Scan for the cell matching the given text and deliver its (X, Y) coordinate at center. 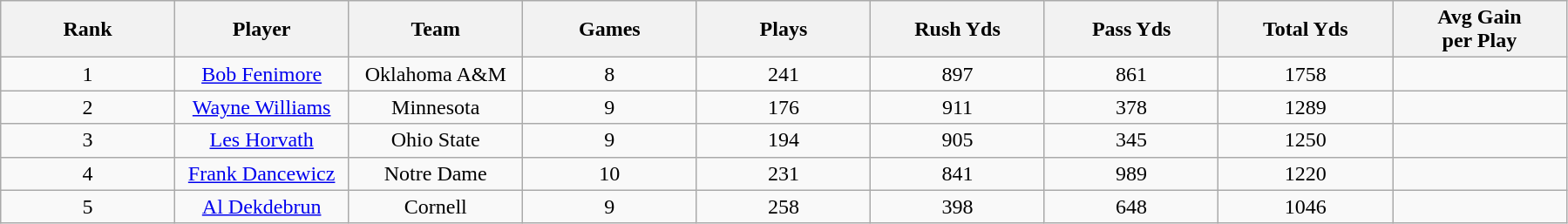
Rush Yds (958, 30)
378 (1131, 107)
2 (88, 107)
10 (610, 173)
Player (261, 30)
905 (958, 140)
861 (1131, 74)
231 (784, 173)
897 (958, 74)
5 (88, 207)
1758 (1306, 74)
Plays (784, 30)
1 (88, 74)
3 (88, 140)
Rank (88, 30)
Al Dekdebrun (261, 207)
Avg Gainper Play (1480, 30)
1046 (1306, 207)
398 (958, 207)
345 (1131, 140)
1289 (1306, 107)
1250 (1306, 140)
4 (88, 173)
241 (784, 74)
Ohio State (436, 140)
Frank Dancewicz (261, 173)
1220 (1306, 173)
911 (958, 107)
194 (784, 140)
Games (610, 30)
989 (1131, 173)
258 (784, 207)
Notre Dame (436, 173)
Cornell (436, 207)
Wayne Williams (261, 107)
Les Horvath (261, 140)
648 (1131, 207)
Total Yds (1306, 30)
841 (958, 173)
Pass Yds (1131, 30)
Minnesota (436, 107)
Bob Fenimore (261, 74)
Oklahoma A&M (436, 74)
Team (436, 30)
176 (784, 107)
8 (610, 74)
